Return the [X, Y] coordinate for the center point of the cell that contains the specified text.  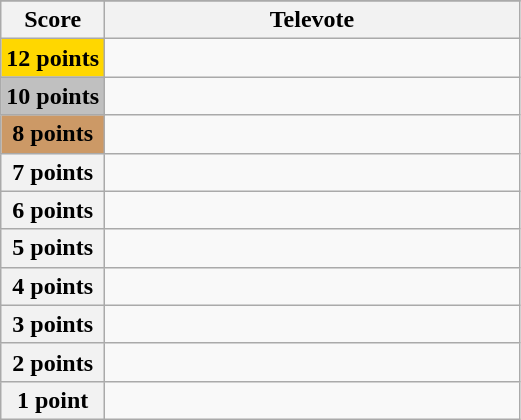
1 point [53, 400]
10 points [53, 96]
4 points [53, 286]
6 points [53, 210]
3 points [53, 324]
Score [53, 20]
Televote [312, 20]
12 points [53, 58]
5 points [53, 248]
2 points [53, 362]
7 points [53, 172]
8 points [53, 134]
